Extract the [x, y] coordinate from the center of the cell holding the provided text.  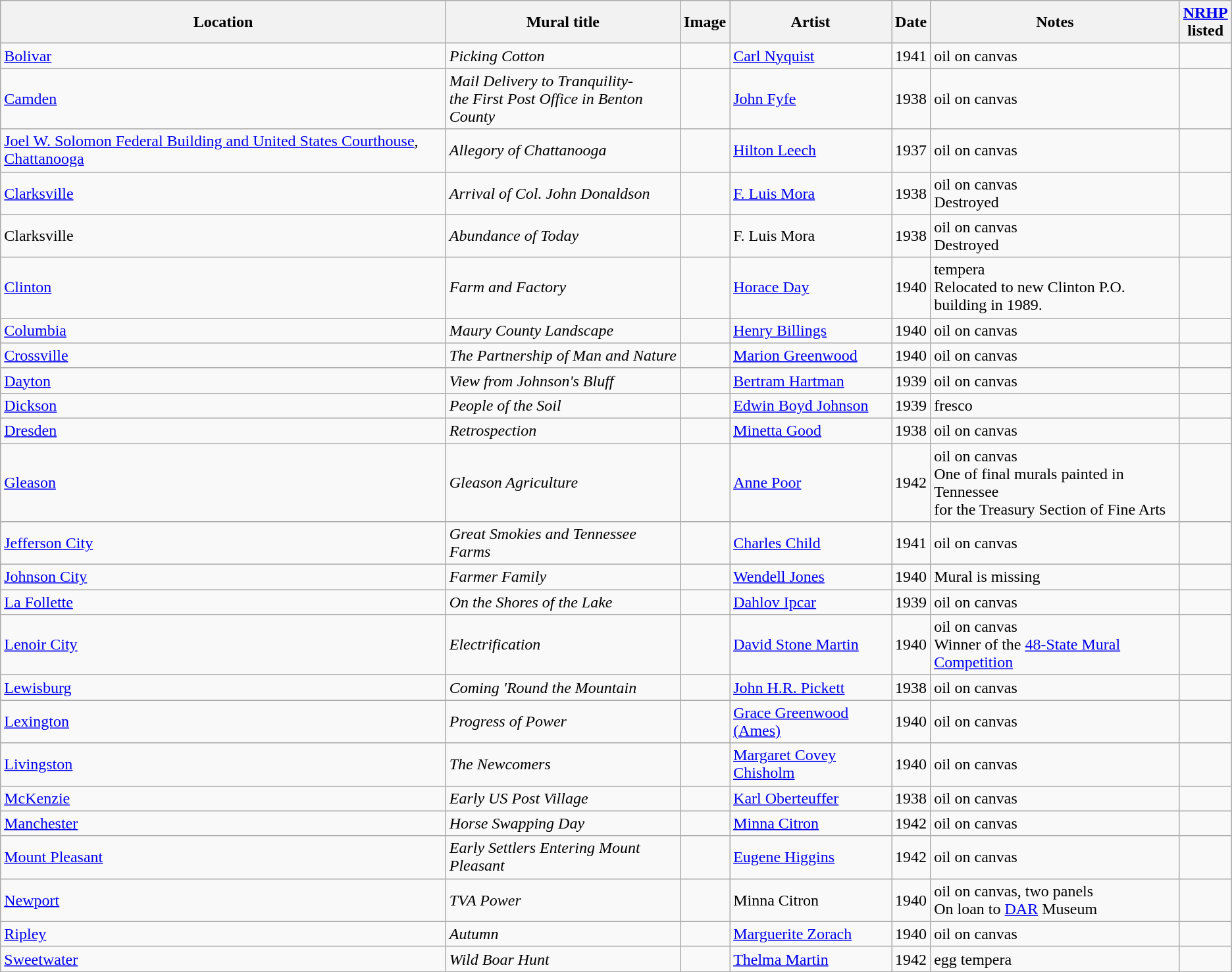
Minetta Good [811, 430]
Gleason [223, 483]
Edwin Boyd Johnson [811, 405]
temperaRelocated to new Clinton P.O.building in 1989. [1056, 288]
Location [223, 22]
Johnson City [223, 577]
Wild Boar Hunt [563, 959]
Farm and Factory [563, 288]
Lewisburg [223, 688]
Progress of Power [563, 721]
Ripley [223, 934]
Crossville [223, 355]
Mural title [563, 22]
Coming 'Round the Mountain [563, 688]
Camden [223, 99]
Allegory of Chattanooga [563, 150]
View from Johnson's Bluff [563, 380]
oil on canvasWinner of the 48-State Mural Competition [1056, 645]
John Fyfe [811, 99]
Lenoir City [223, 645]
Marguerite Zorach [811, 934]
Livingston [223, 765]
On the Shores of the Lake [563, 602]
oil on canvasOne of final murals painted in Tennesseefor the Treasury Section of Fine Arts [1056, 483]
Bertram Hartman [811, 380]
Abundance of Today [563, 236]
Carl Nyquist [811, 56]
Horace Day [811, 288]
Joel W. Solomon Federal Building and United States Courthouse, Chattanooga [223, 150]
Jefferson City [223, 544]
Retrospection [563, 430]
Dayton [223, 380]
Mural is missing [1056, 577]
Charles Child [811, 544]
Notes [1056, 22]
Artist [811, 22]
The Newcomers [563, 765]
Arrival of Col. John Donaldson [563, 193]
McKenzie [223, 798]
Henry Billings [811, 330]
Dahlov Ipcar [811, 602]
Thelma Martin [811, 959]
Electrification [563, 645]
Mount Pleasant [223, 857]
Dickson [223, 405]
Dresden [223, 430]
Manchester [223, 823]
Farmer Family [563, 577]
fresco [1056, 405]
Early Settlers Entering Mount Pleasant [563, 857]
Eugene Higgins [811, 857]
David Stone Martin [811, 645]
Clinton [223, 288]
Image [706, 22]
TVA Power [563, 900]
egg tempera [1056, 959]
Marion Greenwood [811, 355]
Margaret Covey Chisholm [811, 765]
Anne Poor [811, 483]
Mail Delivery to Tranquility-the First Post Office in Benton County [563, 99]
People of the Soil [563, 405]
Lexington [223, 721]
Karl Oberteuffer [811, 798]
Great Smokies and Tennessee Farms [563, 544]
Date [911, 22]
Picking Cotton [563, 56]
Horse Swapping Day [563, 823]
John H.R. Pickett [811, 688]
Wendell Jones [811, 577]
1937 [911, 150]
Columbia [223, 330]
Early US Post Village [563, 798]
La Follette [223, 602]
Autumn [563, 934]
Newport [223, 900]
Sweetwater [223, 959]
Hilton Leech [811, 150]
NRHPlisted [1206, 22]
Bolivar [223, 56]
Gleason Agriculture [563, 483]
The Partnership of Man and Nature [563, 355]
Maury County Landscape [563, 330]
Grace Greenwood (Ames) [811, 721]
oil on canvas, two panelsOn loan to DAR Museum [1056, 900]
